Scan for the cell matching the given text and deliver its (X, Y) coordinate at center. 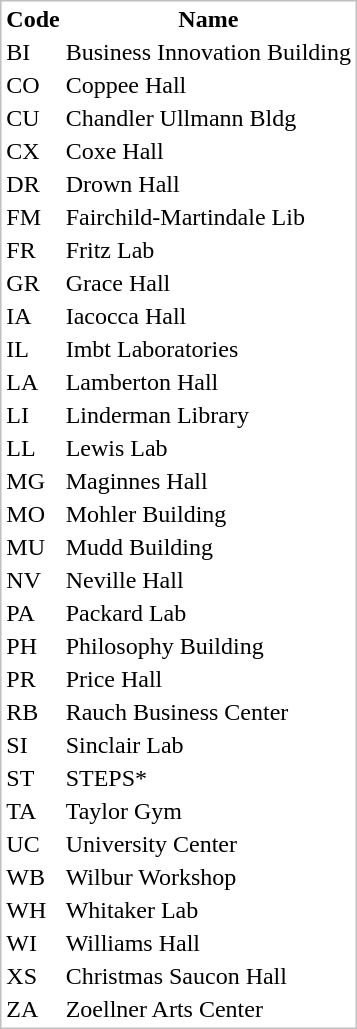
PR (33, 679)
SI (33, 745)
Linderman Library (208, 415)
WH (33, 911)
LA (33, 383)
GR (33, 283)
IA (33, 317)
LI (33, 415)
Packard Lab (208, 613)
Name (208, 19)
DR (33, 185)
NV (33, 581)
STEPS* (208, 779)
MG (33, 481)
CX (33, 151)
Iacocca Hall (208, 317)
TA (33, 811)
CO (33, 85)
PH (33, 647)
Lamberton Hall (208, 383)
Grace Hall (208, 283)
MU (33, 547)
FR (33, 251)
University Center (208, 845)
Coppee Hall (208, 85)
Rauch Business Center (208, 713)
XS (33, 977)
ZA (33, 1009)
Business Innovation Building (208, 53)
FM (33, 217)
Coxe Hall (208, 151)
Williams Hall (208, 943)
Lewis Lab (208, 449)
Chandler Ullmann Bldg (208, 119)
WB (33, 877)
Mohler Building (208, 515)
Fairchild-Martindale Lib (208, 217)
Wilbur Workshop (208, 877)
Sinclair Lab (208, 745)
PA (33, 613)
Price Hall (208, 679)
LL (33, 449)
Maginnes Hall (208, 481)
MO (33, 515)
Philosophy Building (208, 647)
WI (33, 943)
ST (33, 779)
Neville Hall (208, 581)
Drown Hall (208, 185)
UC (33, 845)
Whitaker Lab (208, 911)
CU (33, 119)
Christmas Saucon Hall (208, 977)
Imbt Laboratories (208, 349)
Fritz Lab (208, 251)
RB (33, 713)
Zoellner Arts Center (208, 1009)
BI (33, 53)
Taylor Gym (208, 811)
Mudd Building (208, 547)
IL (33, 349)
Code (33, 19)
